Pinpoint the cell where the given text exists, returning its (X, Y) midpoint coordinate. 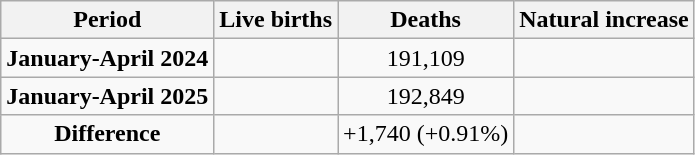
+1,740 (+0.91%) (426, 134)
Deaths (426, 20)
Natural increase (604, 20)
191,109 (426, 58)
January-April 2024 (108, 58)
Difference (108, 134)
Period (108, 20)
January-April 2025 (108, 96)
192,849 (426, 96)
Live births (276, 20)
